Find where the given text appears and provide that cell's center as (x, y) coordinate. 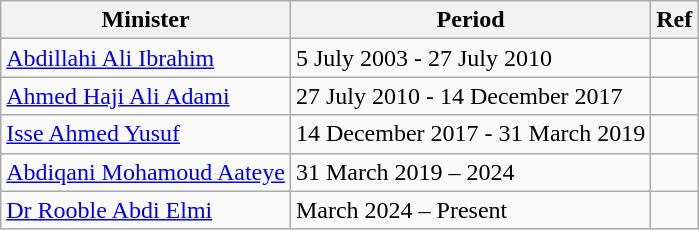
Abdiqani Mohamoud Aateye (146, 172)
Period (470, 20)
Isse Ahmed Yusuf (146, 134)
Ahmed Haji Ali Adami (146, 96)
27 July 2010 - 14 December 2017 (470, 96)
5 July 2003 - 27 July 2010 (470, 58)
March 2024 – Present (470, 210)
14 December 2017 - 31 March 2019 (470, 134)
Abdillahi Ali Ibrahim (146, 58)
Ref (674, 20)
Dr Rooble Abdi Elmi (146, 210)
31 March 2019 – 2024 (470, 172)
Minister (146, 20)
